Return the (x, y) coordinate for the center point of the cell that contains the specified text.  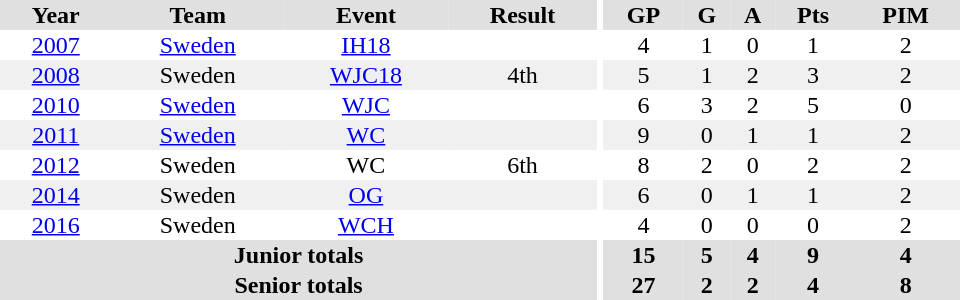
OG (366, 195)
G (706, 15)
2016 (56, 225)
Event (366, 15)
27 (644, 285)
2010 (56, 105)
WJC (366, 105)
2012 (56, 165)
Junior totals (298, 255)
2007 (56, 45)
WJC18 (366, 75)
4th (522, 75)
PIM (906, 15)
Year (56, 15)
Pts (813, 15)
GP (644, 15)
IH18 (366, 45)
WCH (366, 225)
15 (644, 255)
2008 (56, 75)
2014 (56, 195)
A (752, 15)
Team (198, 15)
2011 (56, 135)
Senior totals (298, 285)
Result (522, 15)
6th (522, 165)
